From the cell containing the given text, extract its center point as (x, y) coordinate. 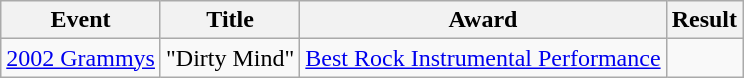
Result (704, 20)
Event (81, 20)
"Dirty Mind" (230, 58)
Award (483, 20)
Best Rock Instrumental Performance (483, 58)
Title (230, 20)
2002 Grammys (81, 58)
